From the cell containing the given text, extract its center point as (X, Y) coordinate. 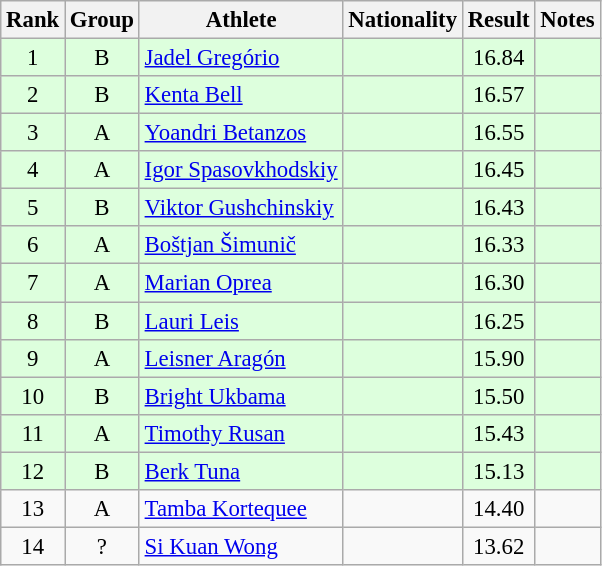
16.25 (498, 321)
Timothy Rusan (241, 433)
2 (33, 95)
12 (33, 471)
16.45 (498, 170)
14.40 (498, 509)
8 (33, 321)
Boštjan Šimunič (241, 245)
Notes (568, 20)
? (102, 546)
Result (498, 20)
16.43 (498, 208)
15.90 (498, 358)
Berk Tuna (241, 471)
5 (33, 208)
16.57 (498, 95)
16.33 (498, 245)
Rank (33, 20)
16.30 (498, 283)
Igor Spasovkhodskiy (241, 170)
Marian Oprea (241, 283)
10 (33, 396)
11 (33, 433)
14 (33, 546)
Nationality (402, 20)
4 (33, 170)
Viktor Gushchinskiy (241, 208)
Group (102, 20)
1 (33, 58)
15.13 (498, 471)
Kenta Bell (241, 95)
3 (33, 133)
9 (33, 358)
16.55 (498, 133)
15.50 (498, 396)
Athlete (241, 20)
16.84 (498, 58)
7 (33, 283)
6 (33, 245)
Yoandri Betanzos (241, 133)
Bright Ukbama (241, 396)
Leisner Aragón (241, 358)
Lauri Leis (241, 321)
13 (33, 509)
13.62 (498, 546)
Jadel Gregório (241, 58)
Tamba Kortequee (241, 509)
15.43 (498, 433)
Si Kuan Wong (241, 546)
